Return the [X, Y] coordinate for the center point of the cell that contains the specified text.  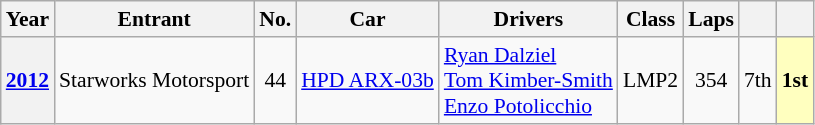
LMP2 [650, 80]
Car [368, 19]
7th [758, 80]
No. [275, 19]
HPD ARX-03b [368, 80]
2012 [28, 80]
Starworks Motorsport [154, 80]
Entrant [154, 19]
44 [275, 80]
Laps [711, 19]
Drivers [528, 19]
354 [711, 80]
Ryan Dalziel Tom Kimber-Smith Enzo Potolicchio [528, 80]
1st [796, 80]
Class [650, 19]
Year [28, 19]
